Pinpoint the cell where the given text exists, returning its (X, Y) midpoint coordinate. 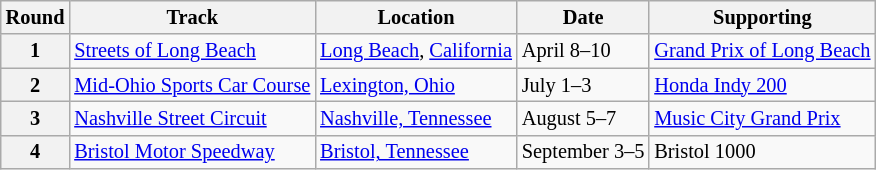
August 5–7 (584, 118)
Grand Prix of Long Beach (762, 51)
Mid-Ohio Sports Car Course (192, 85)
Bristol 1000 (762, 152)
July 1–3 (584, 85)
Honda Indy 200 (762, 85)
Bristol, Tennessee (416, 152)
April 8–10 (584, 51)
Location (416, 17)
Streets of Long Beach (192, 51)
Long Beach, California (416, 51)
Supporting (762, 17)
Nashville Street Circuit (192, 118)
Round (36, 17)
Date (584, 17)
Lexington, Ohio (416, 85)
4 (36, 152)
Track (192, 17)
Bristol Motor Speedway (192, 152)
1 (36, 51)
3 (36, 118)
September 3–5 (584, 152)
Nashville, Tennessee (416, 118)
2 (36, 85)
Music City Grand Prix (762, 118)
